Identify which cell holds the provided text, then report its [x, y] central coordinate. 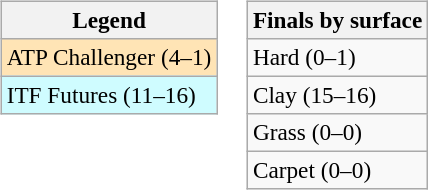
Hard (0–1) [337, 57]
Grass (0–0) [337, 133]
Carpet (0–0) [337, 171]
ITF Futures (11–16) [108, 95]
ATP Challenger (4–1) [108, 57]
Finals by surface [337, 20]
Clay (15–16) [337, 95]
Legend [108, 20]
